Return [X, Y] of the center of cell containing provided text 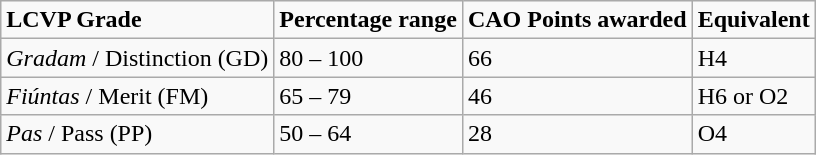
H4 [754, 58]
80 – 100 [368, 58]
Pas / Pass (PP) [138, 134]
Gradam / Distinction (GD) [138, 58]
Equivalent [754, 20]
LCVP Grade [138, 20]
Fiúntas / Merit (FM) [138, 96]
65 – 79 [368, 96]
46 [577, 96]
O4 [754, 134]
50 – 64 [368, 134]
CAO Points awarded [577, 20]
Percentage range [368, 20]
66 [577, 58]
H6 or O2 [754, 96]
28 [577, 134]
